Capture the cell that displays the provided text and extract its (X, Y) central coordinate. 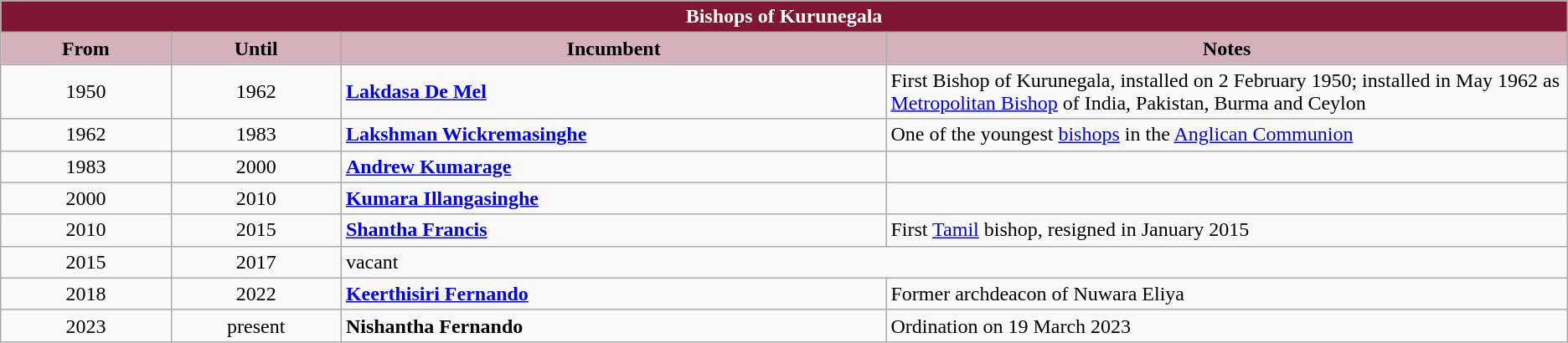
present (256, 325)
Shantha Francis (613, 230)
vacant (954, 262)
Andrew Kumarage (613, 166)
2022 (256, 294)
2017 (256, 262)
Lakdasa De Mel (613, 92)
Notes (1226, 49)
Keerthisiri Fernando (613, 294)
1950 (85, 92)
One of the youngest bishops in the Anglican Communion (1226, 135)
Kumara Illangasinghe (613, 198)
Ordination on 19 March 2023 (1226, 325)
First Tamil bishop, resigned in January 2015 (1226, 230)
First Bishop of Kurunegala, installed on 2 February 1950; installed in May 1962 as Metropolitan Bishop of India, Pakistan, Burma and Ceylon (1226, 92)
Nishantha Fernando (613, 325)
2023 (85, 325)
Former archdeacon of Nuwara Eliya (1226, 294)
Incumbent (613, 49)
Until (256, 49)
From (85, 49)
Lakshman Wickremasinghe (613, 135)
2018 (85, 294)
Bishops of Kurunegala (784, 17)
